Find where the given text appears and provide that cell's center as (X, Y) coordinate. 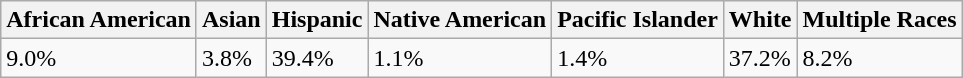
3.8% (231, 58)
Multiple Races (880, 20)
1.4% (638, 58)
Hispanic (317, 20)
Pacific Islander (638, 20)
1.1% (460, 58)
African American (99, 20)
9.0% (99, 58)
White (760, 20)
39.4% (317, 58)
8.2% (880, 58)
37.2% (760, 58)
Asian (231, 20)
Native American (460, 20)
